Scan for the cell matching the given text and deliver its [X, Y] coordinate at center. 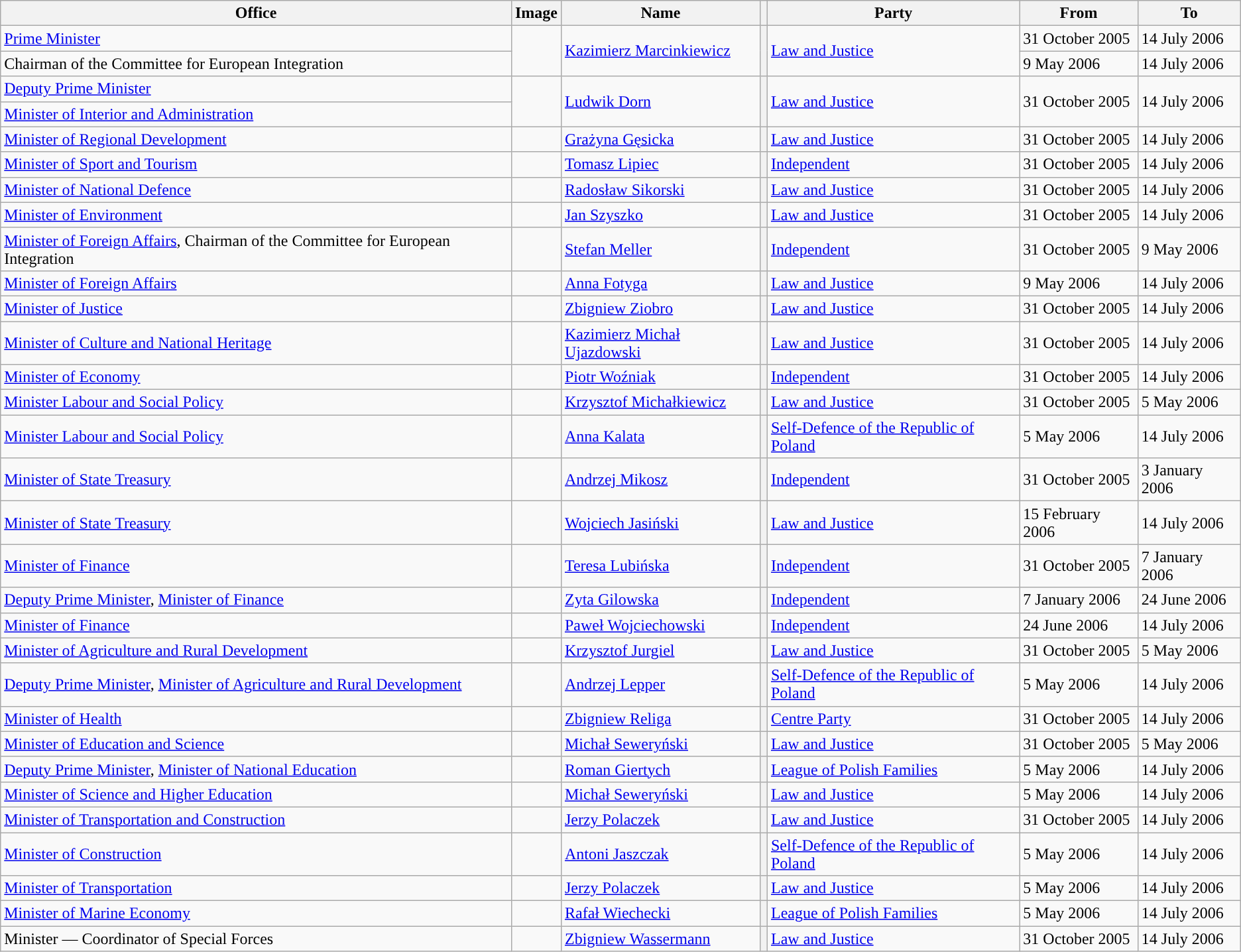
Minister of Agriculture and Rural Development [256, 650]
Rafał Wiechecki [660, 914]
Minister of Environment [256, 215]
Minister of Education and Science [256, 744]
Chairman of the Committee for European Integration [256, 64]
Kazimierz Michał Ujazdowski [660, 342]
Zbigniew Ziobro [660, 308]
Andrzej Lepper [660, 684]
Prime Minister [256, 38]
Paweł Wojciechowski [660, 625]
Stefan Meller [660, 249]
Roman Giertych [660, 769]
To [1189, 13]
Centre Party [893, 719]
Zbigniew Wassermann [660, 939]
Ludwik Dorn [660, 101]
Zyta Gilowska [660, 600]
Kazimierz Marcinkiewicz [660, 51]
Minister of Sport and Tourism [256, 164]
Krzysztof Michałkiewicz [660, 402]
3 January 2006 [1189, 480]
Minister of Foreign Affairs [256, 283]
Minister of Marine Economy [256, 914]
Teresa Lubińska [660, 566]
Image [536, 13]
Minister of Foreign Affairs, Chairman of the Committee for European Integration [256, 249]
Minister of Culture and National Heritage [256, 342]
Deputy Prime Minister, Minister of National Education [256, 769]
Minister — Coordinator of Special Forces [256, 939]
Minister of Health [256, 719]
Deputy Prime Minister, Minister of Finance [256, 600]
15 February 2006 [1079, 522]
Tomasz Lipiec [660, 164]
Andrzej Mikosz [660, 480]
Minister of Interior and Administration [256, 114]
From [1079, 13]
Minister of National Defence [256, 190]
Minister of Science and Higher Education [256, 794]
Grażyna Gęsicka [660, 139]
Minister of Regional Development [256, 139]
Minister of Transportation [256, 888]
Deputy Prime Minister [256, 89]
Deputy Prime Minister, Minister of Agriculture and Rural Development [256, 684]
Jan Szyszko [660, 215]
Anna Fotyga [660, 283]
Party [893, 13]
Minister of Construction [256, 854]
Anna Kalata [660, 436]
Wojciech Jasiński [660, 522]
Antoni Jaszczak [660, 854]
Minister of Transportation and Construction [256, 819]
Krzysztof Jurgiel [660, 650]
Piotr Woźniak [660, 377]
Minister of Justice [256, 308]
Radosław Sikorski [660, 190]
Name [660, 13]
Minister of Economy [256, 377]
Zbigniew Religa [660, 719]
Office [256, 13]
